Pinpoint the cell where the given text exists, returning its [X, Y] midpoint coordinate. 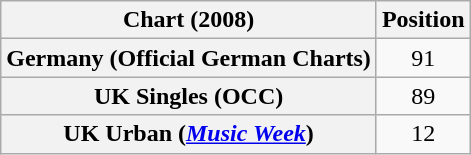
89 [423, 96]
12 [423, 134]
Germany (Official German Charts) [189, 58]
91 [423, 58]
UK Urban (Music Week) [189, 134]
Chart (2008) [189, 20]
Position [423, 20]
UK Singles (OCC) [189, 96]
